Output the (x, y) coordinate of the center of the cell containing the given text.  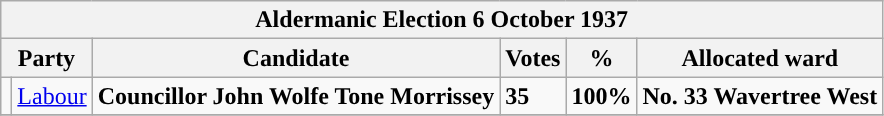
100% (602, 96)
Candidate (296, 58)
35 (533, 96)
Allocated ward (760, 58)
Labour (52, 96)
Party (46, 58)
Aldermanic Election 6 October 1937 (442, 20)
Votes (533, 58)
Councillor John Wolfe Tone Morrissey (296, 96)
% (602, 58)
No. 33 Wavertree West (760, 96)
